Detect which cell encompasses the target text, then output its (x, y) center coordinate. 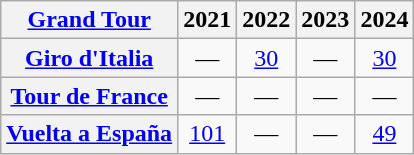
Grand Tour (90, 20)
101 (208, 134)
Tour de France (90, 96)
2022 (266, 20)
2021 (208, 20)
49 (384, 134)
Giro d'Italia (90, 58)
2023 (326, 20)
2024 (384, 20)
Vuelta a España (90, 134)
